Capture the cell that displays the provided text and extract its [X, Y] central coordinate. 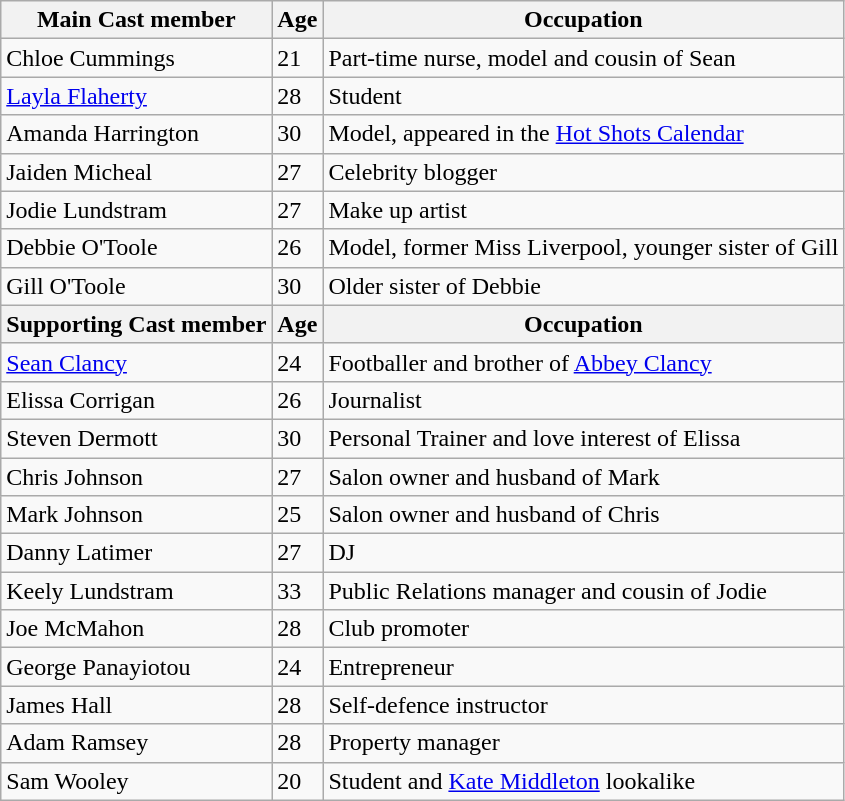
Model, former Miss Liverpool, younger sister of Gill [584, 248]
Keely Lundstram [136, 591]
George Panayiotou [136, 667]
Jaiden Micheal [136, 172]
Club promoter [584, 629]
DJ [584, 553]
Student [584, 96]
Salon owner and husband of Chris [584, 515]
Model, appeared in the Hot Shots Calendar [584, 134]
Jodie Lundstram [136, 210]
Part-time nurse, model and cousin of Sean [584, 58]
Sean Clancy [136, 362]
Adam Ramsey [136, 743]
Entrepreneur [584, 667]
Self-defence instructor [584, 705]
Mark Johnson [136, 515]
Gill O'Toole [136, 286]
25 [298, 515]
Older sister of Debbie [584, 286]
Chris Johnson [136, 477]
Danny Latimer [136, 553]
Journalist [584, 400]
Layla Flaherty [136, 96]
Make up artist [584, 210]
Student and Kate Middleton lookalike [584, 781]
Personal Trainer and love interest of Elissa [584, 438]
Elissa Corrigan [136, 400]
20 [298, 781]
Steven Dermott [136, 438]
Amanda Harrington [136, 134]
Property manager [584, 743]
Celebrity blogger [584, 172]
Debbie O'Toole [136, 248]
Main Cast member [136, 20]
Joe McMahon [136, 629]
Salon owner and husband of Mark [584, 477]
Footballer and brother of Abbey Clancy [584, 362]
Chloe Cummings [136, 58]
Sam Wooley [136, 781]
Supporting Cast member [136, 324]
James Hall [136, 705]
33 [298, 591]
Public Relations manager and cousin of Jodie [584, 591]
21 [298, 58]
